Return the (X, Y) coordinate for the center point of the cell that contains the specified text.  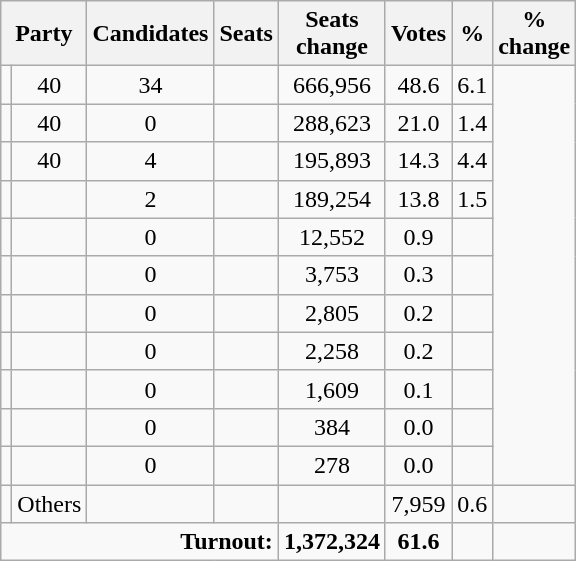
195,893 (332, 161)
666,956 (332, 85)
0.6 (472, 503)
278 (332, 465)
14.3 (418, 161)
Party (44, 34)
3,753 (332, 275)
189,254 (332, 199)
34 (150, 85)
Seatschange (332, 34)
0.3 (418, 275)
6.1 (472, 85)
13.8 (418, 199)
2,258 (332, 351)
7,959 (418, 503)
4 (150, 161)
384 (332, 427)
12,552 (332, 237)
%change (534, 34)
0.1 (418, 389)
1,372,324 (332, 542)
Votes (418, 34)
61.6 (418, 542)
Turnout: (140, 542)
% (472, 34)
2,805 (332, 313)
Seats (246, 34)
48.6 (418, 85)
288,623 (332, 123)
0.9 (418, 237)
1,609 (332, 389)
1.5 (472, 199)
4.4 (472, 161)
2 (150, 199)
Others (50, 503)
Candidates (150, 34)
21.0 (418, 123)
1.4 (472, 123)
